Determine the (x, y) coordinate at the center of the cell enclosing the given text.  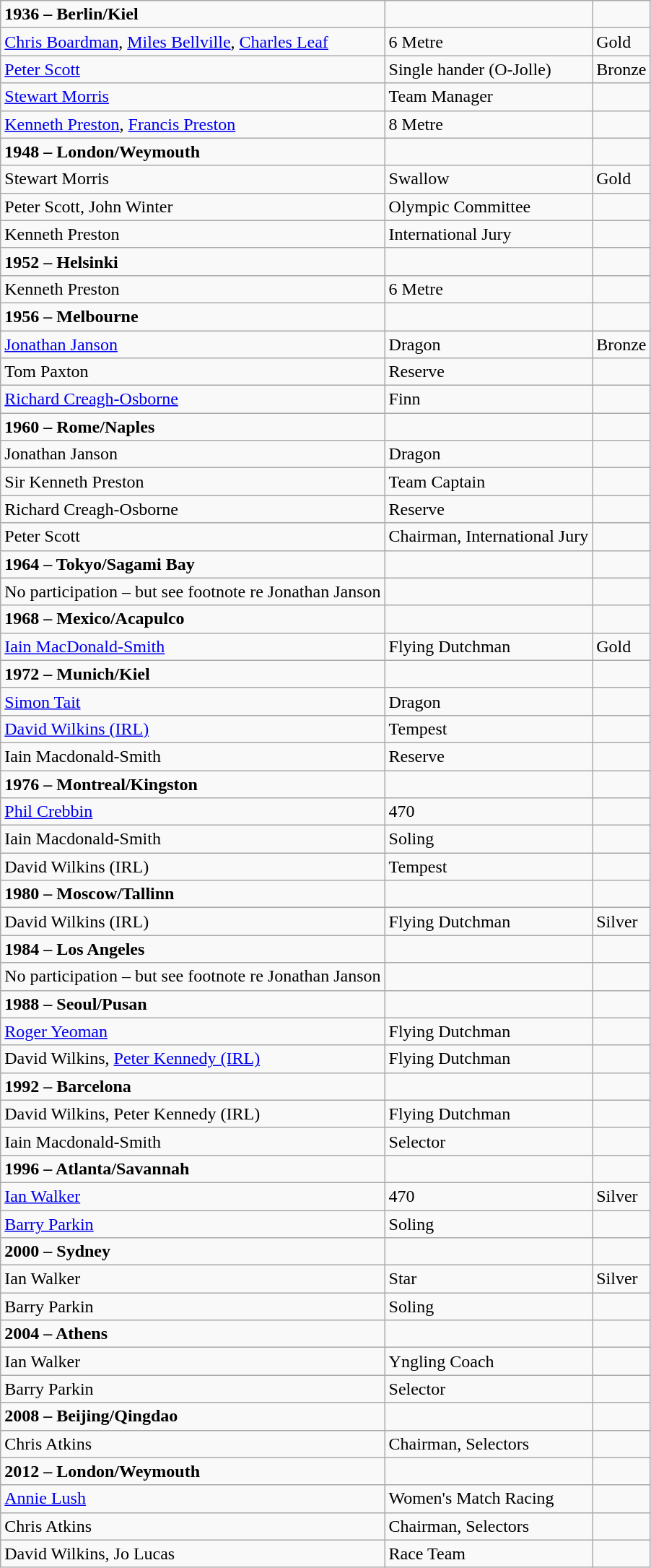
Team Manager (489, 97)
Finn (489, 399)
David Wilkins, Jo Lucas (193, 1554)
1964 – Tokyo/Sagami Bay (193, 564)
2012 – London/Weymouth (193, 1471)
1972 – Munich/Kiel (193, 674)
1936 – Berlin/Kiel (193, 14)
Simon Tait (193, 701)
Phil Crebbin (193, 812)
Kenneth Preston, Francis Preston (193, 124)
2008 – Beijing/Qingdao (193, 1416)
Women's Match Racing (489, 1499)
2000 – Sydney (193, 1252)
1968 – Mexico/Acapulco (193, 619)
Olympic Committee (489, 207)
1988 – Seoul/Pusan (193, 1004)
1956 – Melbourne (193, 316)
1980 – Moscow/Tallinn (193, 894)
Star (489, 1279)
Race Team (489, 1554)
Tom Paxton (193, 372)
Iain MacDonald-Smith (193, 646)
1992 – Barcelona (193, 1086)
1948 – London/Weymouth (193, 152)
1960 – Rome/Naples (193, 427)
Swallow (489, 179)
Roger Yeoman (193, 1031)
Single hander (O-Jolle) (489, 69)
2004 – Athens (193, 1334)
Sir Kenneth Preston (193, 482)
8 Metre (489, 124)
Chris Boardman, Miles Bellville, Charles Leaf (193, 42)
1984 – Los Angeles (193, 949)
International Jury (489, 234)
1976 – Montreal/Kingston (193, 784)
1996 – Atlanta/Savannah (193, 1169)
1952 – Helsinki (193, 261)
Peter Scott, John Winter (193, 207)
Chairman, International Jury (489, 537)
Annie Lush (193, 1499)
Team Captain (489, 482)
Yngling Coach (489, 1361)
